Locate the cell with the specified text and output its (x, y) center coordinate. 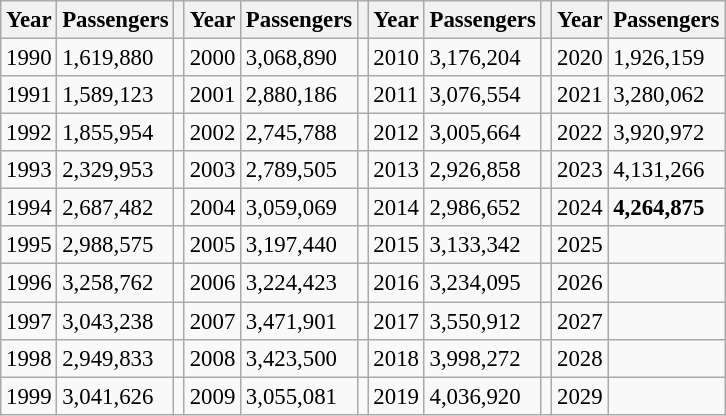
4,131,266 (666, 170)
3,197,440 (300, 245)
4,264,875 (666, 208)
3,280,062 (666, 95)
1993 (29, 170)
2011 (396, 95)
2020 (580, 58)
1991 (29, 95)
2025 (580, 245)
2019 (396, 396)
1,589,123 (116, 95)
3,133,342 (482, 245)
3,258,762 (116, 283)
2010 (396, 58)
2016 (396, 283)
2007 (212, 321)
1990 (29, 58)
3,224,423 (300, 283)
2013 (396, 170)
2026 (580, 283)
2027 (580, 321)
1995 (29, 245)
2001 (212, 95)
3,920,972 (666, 133)
2,949,833 (116, 358)
3,043,238 (116, 321)
2,329,953 (116, 170)
1994 (29, 208)
2002 (212, 133)
3,234,095 (482, 283)
2015 (396, 245)
1992 (29, 133)
3,423,500 (300, 358)
1998 (29, 358)
3,471,901 (300, 321)
3,055,081 (300, 396)
2023 (580, 170)
2018 (396, 358)
3,059,069 (300, 208)
2006 (212, 283)
2028 (580, 358)
2017 (396, 321)
3,041,626 (116, 396)
3,998,272 (482, 358)
2000 (212, 58)
3,005,664 (482, 133)
1,855,954 (116, 133)
3,068,890 (300, 58)
1,619,880 (116, 58)
2,988,575 (116, 245)
2029 (580, 396)
1999 (29, 396)
2014 (396, 208)
2021 (580, 95)
2,789,505 (300, 170)
2009 (212, 396)
2004 (212, 208)
2,687,482 (116, 208)
2024 (580, 208)
3,176,204 (482, 58)
4,036,920 (482, 396)
2012 (396, 133)
2003 (212, 170)
2,926,858 (482, 170)
2,880,186 (300, 95)
2,986,652 (482, 208)
1996 (29, 283)
1997 (29, 321)
3,550,912 (482, 321)
2022 (580, 133)
2,745,788 (300, 133)
3,076,554 (482, 95)
2005 (212, 245)
1,926,159 (666, 58)
2008 (212, 358)
